Return the (x, y) coordinate for the center point of the cell that contains the specified text.  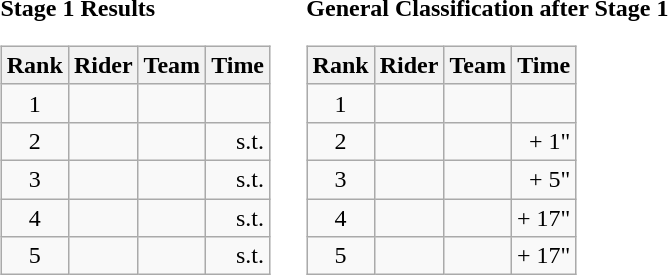
+ 5" (543, 179)
+ 1" (543, 141)
